Return (x, y) of the center of cell containing provided text 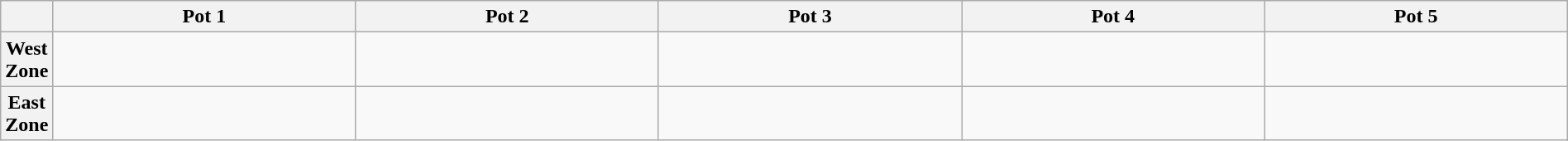
Pot 4 (1113, 17)
Pot 5 (1416, 17)
Pot 2 (507, 17)
Pot 3 (810, 17)
East Zone (26, 113)
Pot 1 (204, 17)
West Zone (26, 60)
